Determine the [x, y] coordinate at the center of the cell enclosing the given text.  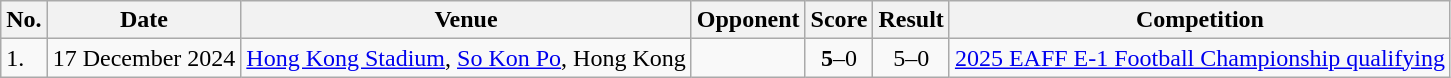
17 December 2024 [144, 58]
Hong Kong Stadium, So Kon Po, Hong Kong [466, 58]
Opponent [748, 20]
Score [839, 20]
Competition [1200, 20]
No. [24, 20]
Result [911, 20]
Venue [466, 20]
Date [144, 20]
2025 EAFF E-1 Football Championship qualifying [1200, 58]
1. [24, 58]
